Locate the cell with the specified text and output its (X, Y) center coordinate. 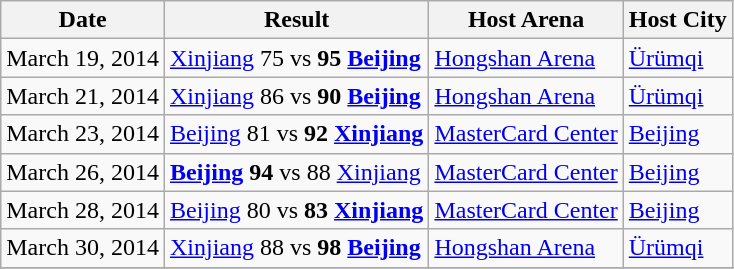
March 21, 2014 (83, 96)
March 28, 2014 (83, 210)
March 30, 2014 (83, 248)
Xinjiang 75 vs 95 Beijing (296, 58)
Beijing 94 vs 88 Xinjiang (296, 172)
March 19, 2014 (83, 58)
Beijing 80 vs 83 Xinjiang (296, 210)
March 26, 2014 (83, 172)
Xinjiang 88 vs 98 Beijing (296, 248)
Host City (678, 20)
March 23, 2014 (83, 134)
Date (83, 20)
Beijing 81 vs 92 Xinjiang (296, 134)
Xinjiang 86 vs 90 Beijing (296, 96)
Result (296, 20)
Host Arena (526, 20)
